Search for the cell housing the specified text and yield its (x, y) center coordinate. 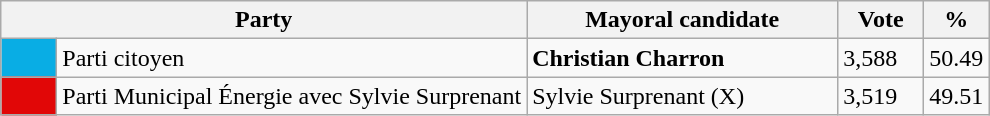
Parti Municipal Énergie avec Sylvie Surprenant (292, 96)
50.49 (956, 58)
3,588 (881, 58)
Vote (881, 20)
% (956, 20)
Party (264, 20)
49.51 (956, 96)
Mayoral candidate (682, 20)
Parti citoyen (292, 58)
3,519 (881, 96)
Sylvie Surprenant (X) (682, 96)
Christian Charron (682, 58)
